Scan for the cell matching the given text and deliver its (x, y) coordinate at center. 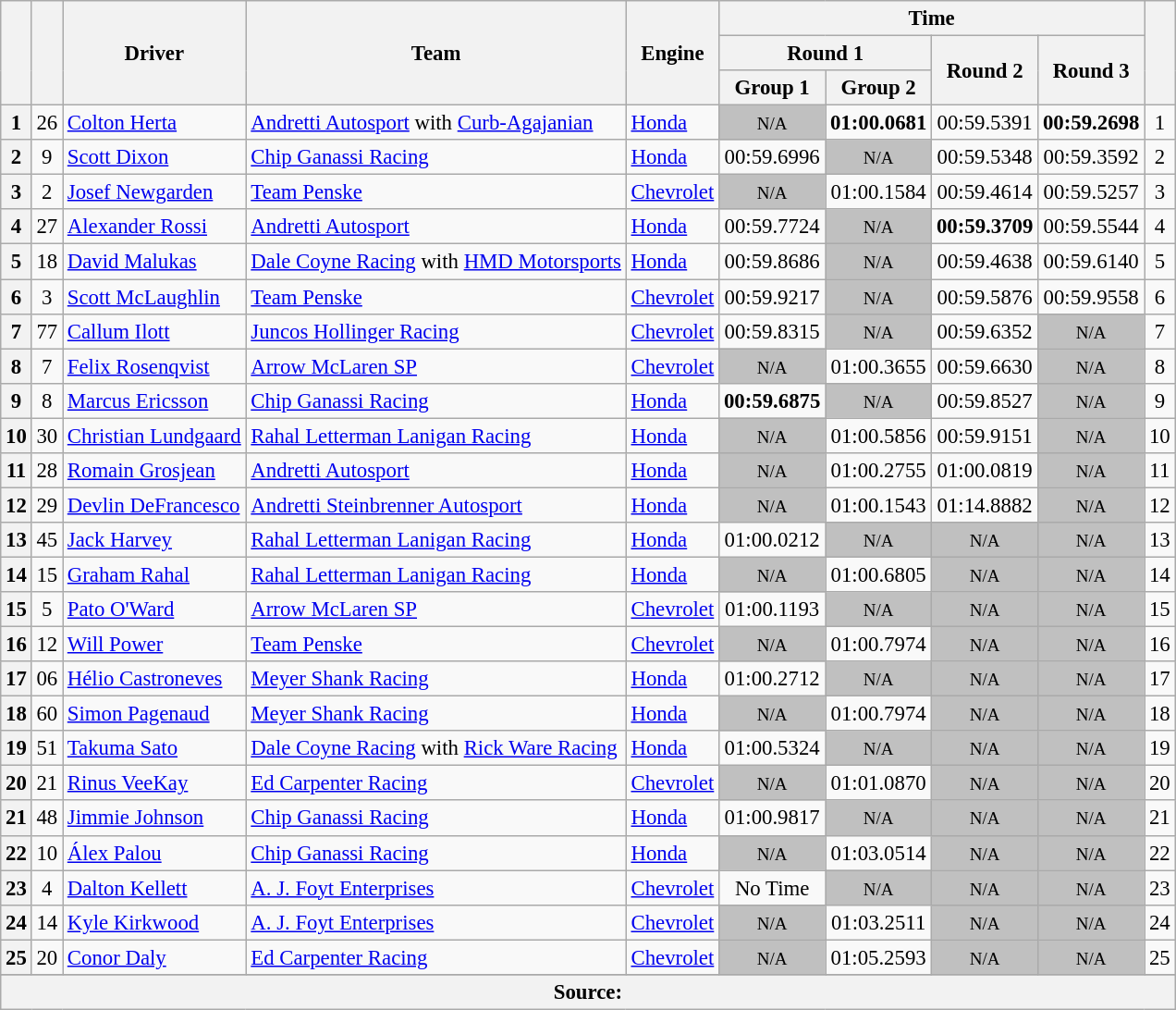
06 (46, 679)
29 (46, 505)
Driver (155, 54)
00:59.7724 (773, 227)
01:00.5856 (878, 436)
01:14.8882 (986, 505)
Pato O'Ward (155, 610)
Alexander Rossi (155, 227)
00:59.9151 (986, 436)
00:59.9217 (773, 297)
Conor Daly (155, 957)
Team (436, 54)
Graham Rahal (155, 574)
01:00.2755 (878, 471)
01:00.6805 (878, 574)
Andretti Autosport with Curb-Agajanian (436, 123)
Round 2 (986, 70)
00:59.8315 (773, 331)
Josef Newgarden (155, 192)
60 (46, 714)
Engine (672, 54)
77 (46, 331)
00:59.5544 (1091, 227)
Hélio Castroneves (155, 679)
Callum Ilott (155, 331)
Kyle Kirkwood (155, 922)
Source: (588, 992)
01:00.0212 (773, 540)
Devlin DeFrancesco (155, 505)
00:59.4614 (986, 192)
00:59.5876 (986, 297)
Romain Grosjean (155, 471)
00:59.8686 (773, 262)
Takuma Sato (155, 748)
01:00.1193 (773, 610)
No Time (773, 888)
Álex Palou (155, 853)
Dale Coyne Racing with HMD Motorsports (436, 262)
Scott McLaughlin (155, 297)
00:59.6996 (773, 157)
00:59.3709 (986, 227)
Andretti Steinbrenner Autosport (436, 505)
01:01.0870 (878, 783)
00:59.6875 (773, 400)
01:00.1543 (878, 505)
51 (46, 748)
Juncos Hollinger Racing (436, 331)
01:00.3655 (878, 366)
00:59.5391 (986, 123)
01:00.2712 (773, 679)
26 (46, 123)
00:59.9558 (1091, 297)
00:59.6630 (986, 366)
David Malukas (155, 262)
Round 3 (1091, 70)
28 (46, 471)
Scott Dixon (155, 157)
01:03.0514 (878, 853)
Time (932, 18)
Jack Harvey (155, 540)
01:05.2593 (878, 957)
01:03.2511 (878, 922)
Christian Lundgaard (155, 436)
00:59.6352 (986, 331)
Group 2 (878, 88)
Dale Coyne Racing with Rick Ware Racing (436, 748)
Rinus VeeKay (155, 783)
00:59.2698 (1091, 123)
Dalton Kellett (155, 888)
00:59.8527 (986, 400)
Round 1 (826, 54)
01:00.0681 (878, 123)
00:59.3592 (1091, 157)
27 (46, 227)
01:00.9817 (773, 819)
00:59.4638 (986, 262)
Group 1 (773, 88)
Simon Pagenaud (155, 714)
Marcus Ericsson (155, 400)
00:59.5257 (1091, 192)
Felix Rosenqvist (155, 366)
48 (46, 819)
01:00.1584 (878, 192)
Jimmie Johnson (155, 819)
Colton Herta (155, 123)
45 (46, 540)
00:59.6140 (1091, 262)
Will Power (155, 645)
01:00.5324 (773, 748)
01:00.0819 (986, 471)
00:59.5348 (986, 157)
30 (46, 436)
